Search for the cell housing the specified text and yield its (x, y) center coordinate. 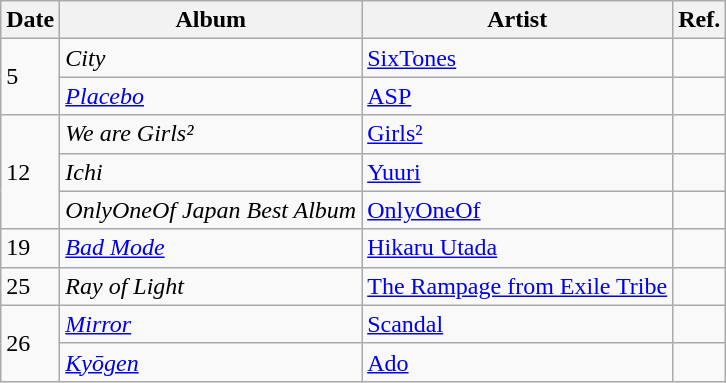
Yuuri (518, 172)
Mirror (211, 324)
Artist (518, 20)
Bad Mode (211, 248)
Ado (518, 362)
25 (30, 286)
Ichi (211, 172)
Album (211, 20)
19 (30, 248)
City (211, 58)
Ref. (700, 20)
OnlyOneOf (518, 210)
We are Girls² (211, 134)
12 (30, 172)
Kyōgen (211, 362)
5 (30, 77)
Date (30, 20)
Girls² (518, 134)
SixTones (518, 58)
ASP (518, 96)
The Rampage from Exile Tribe (518, 286)
Scandal (518, 324)
Ray of Light (211, 286)
Hikaru Utada (518, 248)
Placebo (211, 96)
26 (30, 343)
OnlyOneOf Japan Best Album (211, 210)
